Output the (x, y) coordinate of the center of the cell containing the given text.  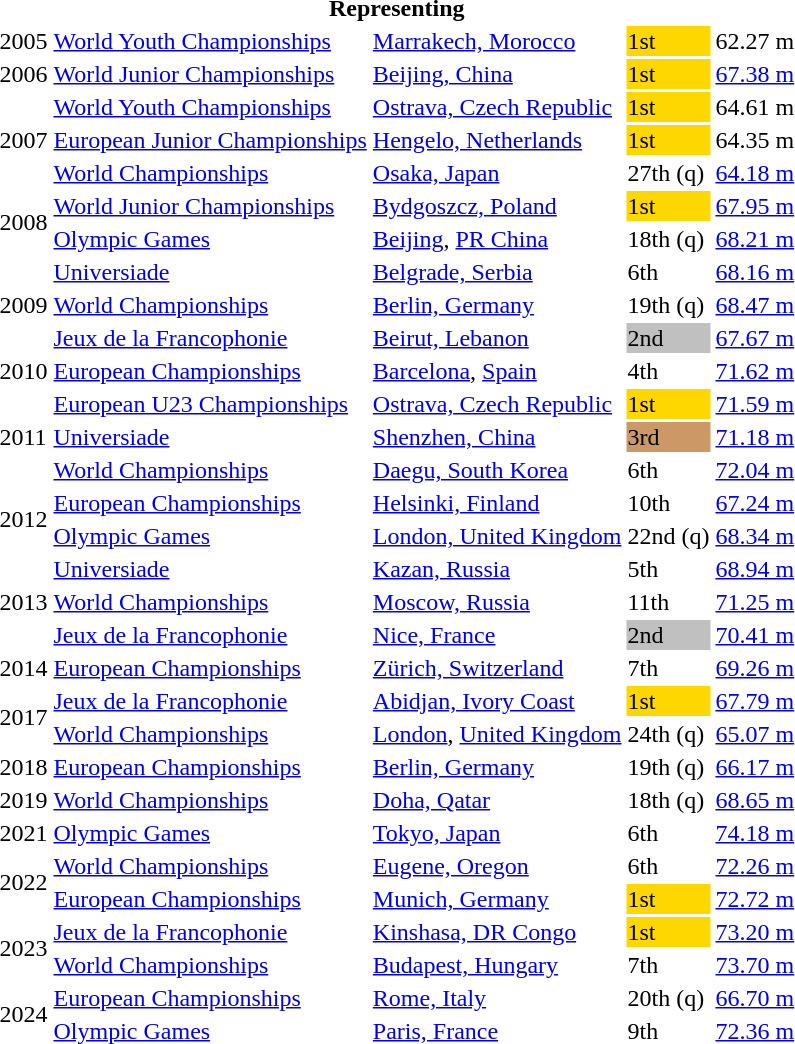
22nd (q) (668, 536)
20th (q) (668, 998)
Rome, Italy (497, 998)
11th (668, 602)
3rd (668, 437)
Osaka, Japan (497, 173)
Abidjan, Ivory Coast (497, 701)
Kazan, Russia (497, 569)
Tokyo, Japan (497, 833)
Barcelona, Spain (497, 371)
Kinshasa, DR Congo (497, 932)
10th (668, 503)
Belgrade, Serbia (497, 272)
Hengelo, Netherlands (497, 140)
European U23 Championships (210, 404)
Munich, Germany (497, 899)
Budapest, Hungary (497, 965)
Moscow, Russia (497, 602)
Daegu, South Korea (497, 470)
Doha, Qatar (497, 800)
Eugene, Oregon (497, 866)
Helsinki, Finland (497, 503)
Shenzhen, China (497, 437)
European Junior Championships (210, 140)
5th (668, 569)
24th (q) (668, 734)
Zürich, Switzerland (497, 668)
Bydgoszcz, Poland (497, 206)
Nice, France (497, 635)
Beijing, China (497, 74)
4th (668, 371)
Beijing, PR China (497, 239)
Marrakech, Morocco (497, 41)
Beirut, Lebanon (497, 338)
27th (q) (668, 173)
